Identify which cell holds the provided text, then report its (x, y) central coordinate. 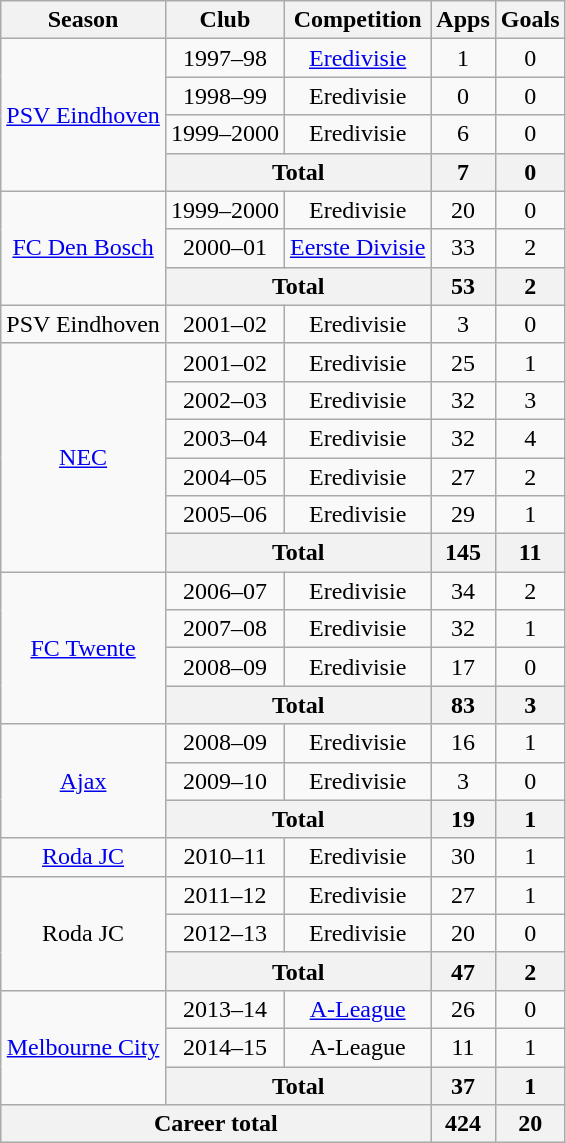
1997–98 (224, 58)
145 (463, 553)
4 (530, 438)
16 (463, 743)
Melbourne City (84, 1047)
NEC (84, 457)
37 (463, 1085)
Goals (530, 20)
1998–99 (224, 96)
Season (84, 20)
33 (463, 248)
2009–10 (224, 781)
Career total (216, 1124)
17 (463, 667)
26 (463, 1009)
2011–12 (224, 895)
FC Den Bosch (84, 248)
2012–13 (224, 933)
47 (463, 971)
2006–07 (224, 591)
Competition (357, 20)
2013–14 (224, 1009)
34 (463, 591)
2000–01 (224, 248)
2005–06 (224, 515)
2004–05 (224, 477)
Apps (463, 20)
Club (224, 20)
7 (463, 172)
Ajax (84, 781)
30 (463, 857)
2010–11 (224, 857)
424 (463, 1124)
FC Twente (84, 648)
2007–08 (224, 629)
2002–03 (224, 400)
19 (463, 819)
29 (463, 515)
25 (463, 362)
6 (463, 134)
Eerste Divisie (357, 248)
53 (463, 286)
2014–15 (224, 1047)
83 (463, 705)
2003–04 (224, 438)
